Return (X, Y) of the center of cell containing provided text 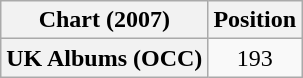
193 (255, 58)
UK Albums (OCC) (104, 58)
Position (255, 20)
Chart (2007) (104, 20)
